Extract the (x, y) coordinate from the center of the cell holding the provided text.  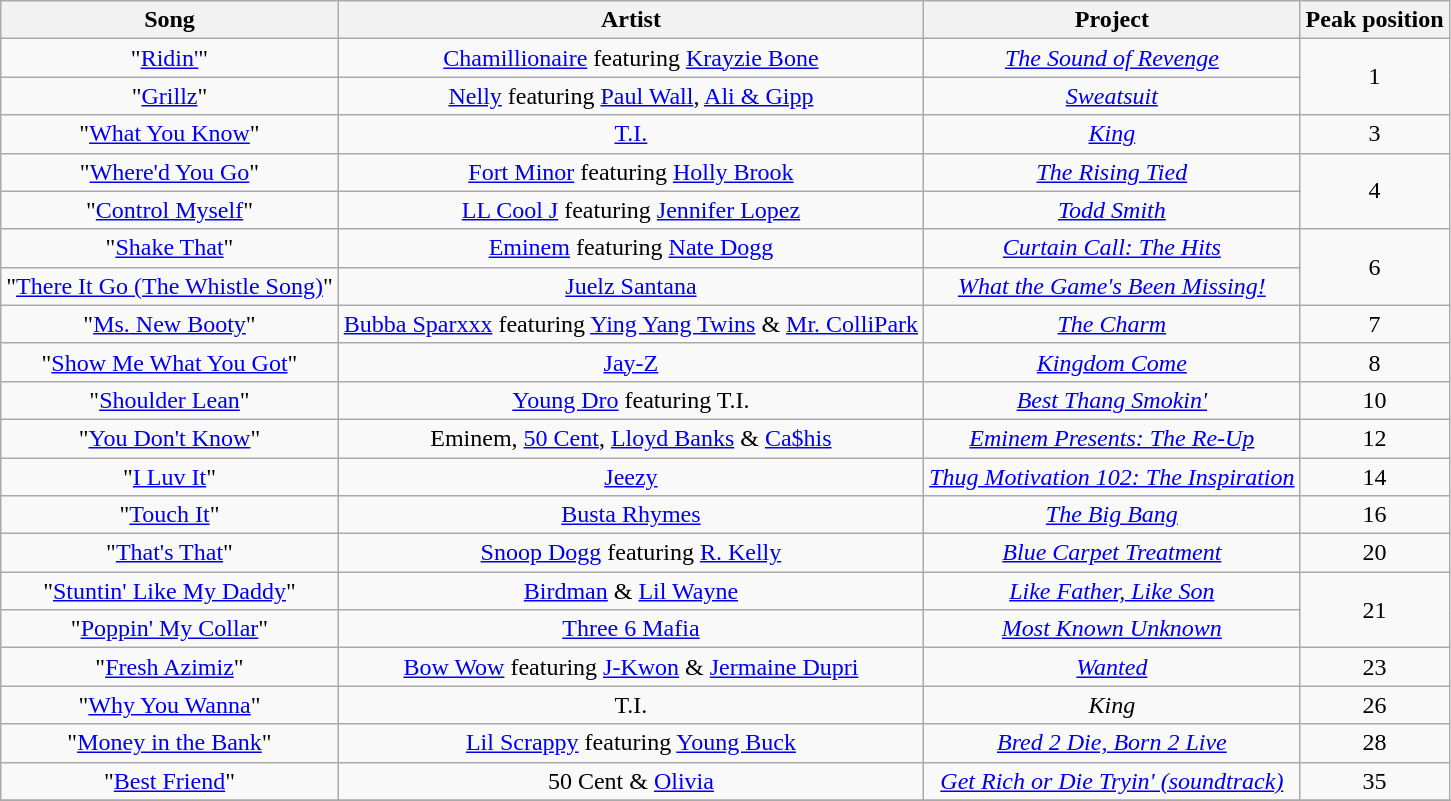
"Where'd You Go" (170, 172)
Curtain Call: The Hits (1112, 248)
"Show Me What You Got" (170, 362)
"Why You Wanna" (170, 705)
Peak position (1374, 20)
Kingdom Come (1112, 362)
Thug Motivation 102: The Inspiration (1112, 477)
"That's That" (170, 553)
Bred 2 Die, Born 2 Live (1112, 743)
The Sound of Revenge (1112, 58)
"Stuntin' Like My Daddy" (170, 591)
"What You Know" (170, 134)
"Best Friend" (170, 781)
Young Dro featuring T.I. (630, 400)
"Money in the Bank" (170, 743)
Jay-Z (630, 362)
Chamillionaire featuring Krayzie Bone (630, 58)
Bubba Sparxxx featuring Ying Yang Twins & Mr. ColliPark (630, 324)
26 (1374, 705)
"Touch It" (170, 515)
Wanted (1112, 667)
35 (1374, 781)
Like Father, Like Son (1112, 591)
20 (1374, 553)
Most Known Unknown (1112, 629)
"Fresh Azimiz" (170, 667)
14 (1374, 477)
"You Don't Know" (170, 438)
Eminem Presents: The Re-Up (1112, 438)
50 Cent & Olivia (630, 781)
Best Thang Smokin' (1112, 400)
21 (1374, 610)
Nelly featuring Paul Wall, Ali & Gipp (630, 96)
3 (1374, 134)
"Grillz" (170, 96)
LL Cool J featuring Jennifer Lopez (630, 210)
The Rising Tied (1112, 172)
12 (1374, 438)
"Shake That" (170, 248)
Busta Rhymes (630, 515)
Eminem, 50 Cent, Lloyd Banks & Ca$his (630, 438)
Lil Scrappy featuring Young Buck (630, 743)
23 (1374, 667)
Fort Minor featuring Holly Brook (630, 172)
Jeezy (630, 477)
Blue Carpet Treatment (1112, 553)
1 (1374, 77)
Project (1112, 20)
"There It Go (The Whistle Song)" (170, 286)
"Ms. New Booty" (170, 324)
28 (1374, 743)
"Control Myself" (170, 210)
"Poppin' My Collar" (170, 629)
The Charm (1112, 324)
8 (1374, 362)
Birdman & Lil Wayne (630, 591)
What the Game's Been Missing! (1112, 286)
16 (1374, 515)
10 (1374, 400)
Juelz Santana (630, 286)
Artist (630, 20)
7 (1374, 324)
Snoop Dogg featuring R. Kelly (630, 553)
Todd Smith (1112, 210)
"Shoulder Lean" (170, 400)
Sweatsuit (1112, 96)
"I Luv It" (170, 477)
6 (1374, 267)
Bow Wow featuring J-Kwon & Jermaine Dupri (630, 667)
Eminem featuring Nate Dogg (630, 248)
"Ridin'" (170, 58)
4 (1374, 191)
Song (170, 20)
The Big Bang (1112, 515)
Three 6 Mafia (630, 629)
Get Rich or Die Tryin' (soundtrack) (1112, 781)
